Scan for the cell matching the given text and deliver its [X, Y] coordinate at center. 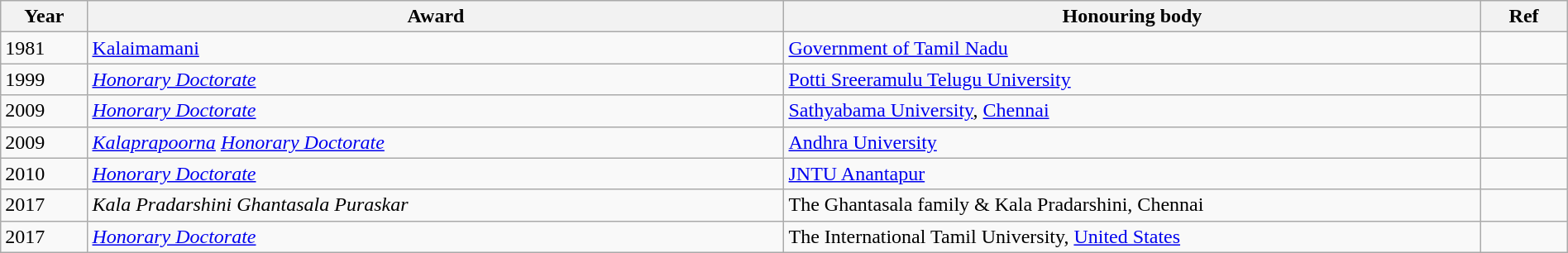
Government of Tamil Nadu [1132, 48]
Sathyabama University, Chennai [1132, 111]
Kalaprapoorna Honorary Doctorate [436, 142]
Potti Sreeramulu Telugu University [1132, 79]
The International Tamil University, United States [1132, 236]
Kala Pradarshini Ghantasala Puraskar [436, 205]
Ref [1523, 17]
Andhra University [1132, 142]
2010 [45, 174]
1981 [45, 48]
JNTU Anantapur [1132, 174]
Kalaimamani [436, 48]
1999 [45, 79]
Year [45, 17]
The Ghantasala family & Kala Pradarshini, Chennai [1132, 205]
Honouring body [1132, 17]
Award [436, 17]
